For the text-containing cell, return its midpoint in [x, y] coordinate format. 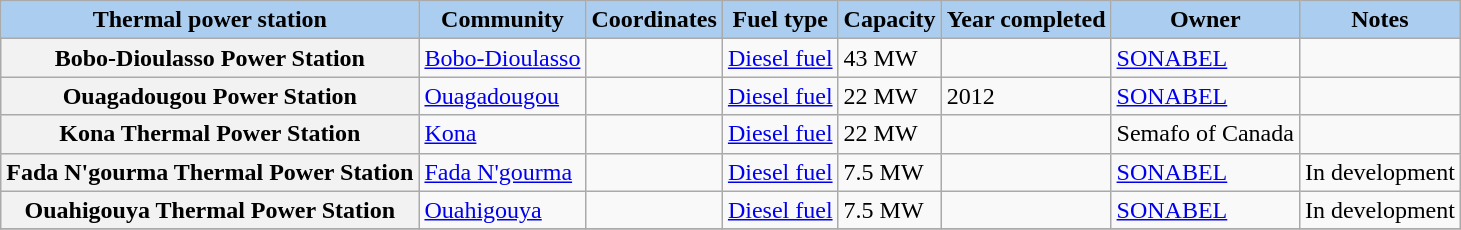
Thermal power station [210, 20]
Semafo of Canada [1205, 134]
Fuel type [780, 20]
Year completed [1026, 20]
Kona [502, 134]
Fada N'gourma [502, 172]
Bobo-Dioulasso [502, 58]
Fada N'gourma Thermal Power Station [210, 172]
Owner [1205, 20]
2012 [1026, 96]
Community [502, 20]
Bobo-Dioulasso Power Station [210, 58]
Notes [1380, 20]
Ouahigouya Thermal Power Station [210, 210]
Ouagadougou Power Station [210, 96]
Kona Thermal Power Station [210, 134]
Capacity [890, 20]
43 MW [890, 58]
Ouahigouya [502, 210]
Coordinates [654, 20]
Ouagadougou [502, 96]
